Detect which cell encompasses the target text, then output its [X, Y] center coordinate. 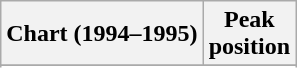
Chart (1994–1995) [102, 34]
Peakposition [249, 34]
